Extract the [x, y] coordinate from the center of the cell holding the provided text.  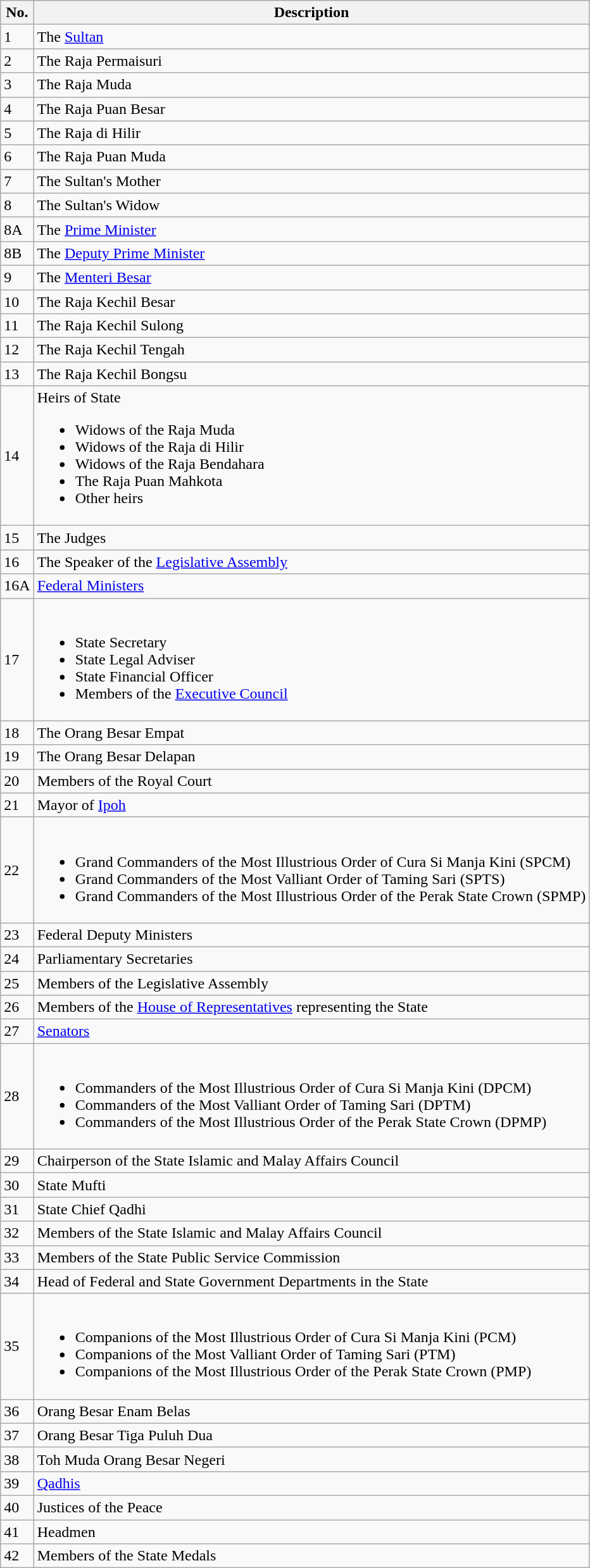
State Mufti [311, 1185]
Description [311, 13]
8A [17, 229]
37 [17, 1435]
State Chief Qadhi [311, 1209]
No. [17, 13]
34 [17, 1281]
Members of the Legislative Assembly [311, 983]
Members of the State Public Service Commission [311, 1257]
The Orang Besar Empat [311, 733]
25 [17, 983]
The Raja Kechil Bongsu [311, 374]
18 [17, 733]
The Sultan [311, 37]
32 [17, 1233]
Justices of the Peace [311, 1507]
31 [17, 1209]
28 [17, 1096]
42 [17, 1556]
22 [17, 869]
Members of the State Medals [311, 1556]
33 [17, 1257]
Headmen [311, 1532]
7 [17, 181]
The Speaker of the Legislative Assembly [311, 562]
19 [17, 757]
The Raja Permaisuri [311, 61]
Orang Besar Tiga Puluh Dua [311, 1435]
30 [17, 1185]
The Raja Kechil Sulong [311, 326]
8B [17, 253]
The Raja Muda [311, 85]
26 [17, 1007]
20 [17, 781]
11 [17, 326]
Heirs of StateWidows of the Raja MudaWidows of the Raja di HilirWidows of the Raja BendaharaThe Raja Puan MahkotaOther heirs [311, 456]
The Deputy Prime Minister [311, 253]
The Sultan's Mother [311, 181]
The Orang Besar Delapan [311, 757]
2 [17, 61]
Members of the House of Representatives representing the State [311, 1007]
Federal Deputy Ministers [311, 935]
41 [17, 1532]
13 [17, 374]
9 [17, 277]
Members of the Royal Court [311, 781]
39 [17, 1483]
36 [17, 1411]
Federal Ministers [311, 586]
The Raja Puan Besar [311, 109]
15 [17, 538]
The Raja di Hilir [311, 133]
1 [17, 37]
24 [17, 959]
17 [17, 659]
16 [17, 562]
Senators [311, 1031]
Chairperson of the State Islamic and Malay Affairs Council [311, 1161]
Parliamentary Secretaries [311, 959]
Mayor of Ipoh [311, 805]
6 [17, 157]
The Raja Kechil Besar [311, 302]
5 [17, 133]
The Raja Puan Muda [311, 157]
12 [17, 350]
Members of the State Islamic and Malay Affairs Council [311, 1233]
10 [17, 302]
35 [17, 1347]
27 [17, 1031]
40 [17, 1507]
14 [17, 456]
The Raja Kechil Tengah [311, 350]
The Menteri Besar [311, 277]
Toh Muda Orang Besar Negeri [311, 1459]
16A [17, 586]
23 [17, 935]
State SecretaryState Legal AdviserState Financial OfficerMembers of the Executive Council [311, 659]
29 [17, 1161]
Orang Besar Enam Belas [311, 1411]
The Sultan's Widow [311, 205]
3 [17, 85]
Head of Federal and State Government Departments in the State [311, 1281]
38 [17, 1459]
The Prime Minister [311, 229]
4 [17, 109]
8 [17, 205]
The Judges [311, 538]
Qadhis [311, 1483]
21 [17, 805]
